Provide the [X, Y] coordinate of the cell's center where the given text is located.  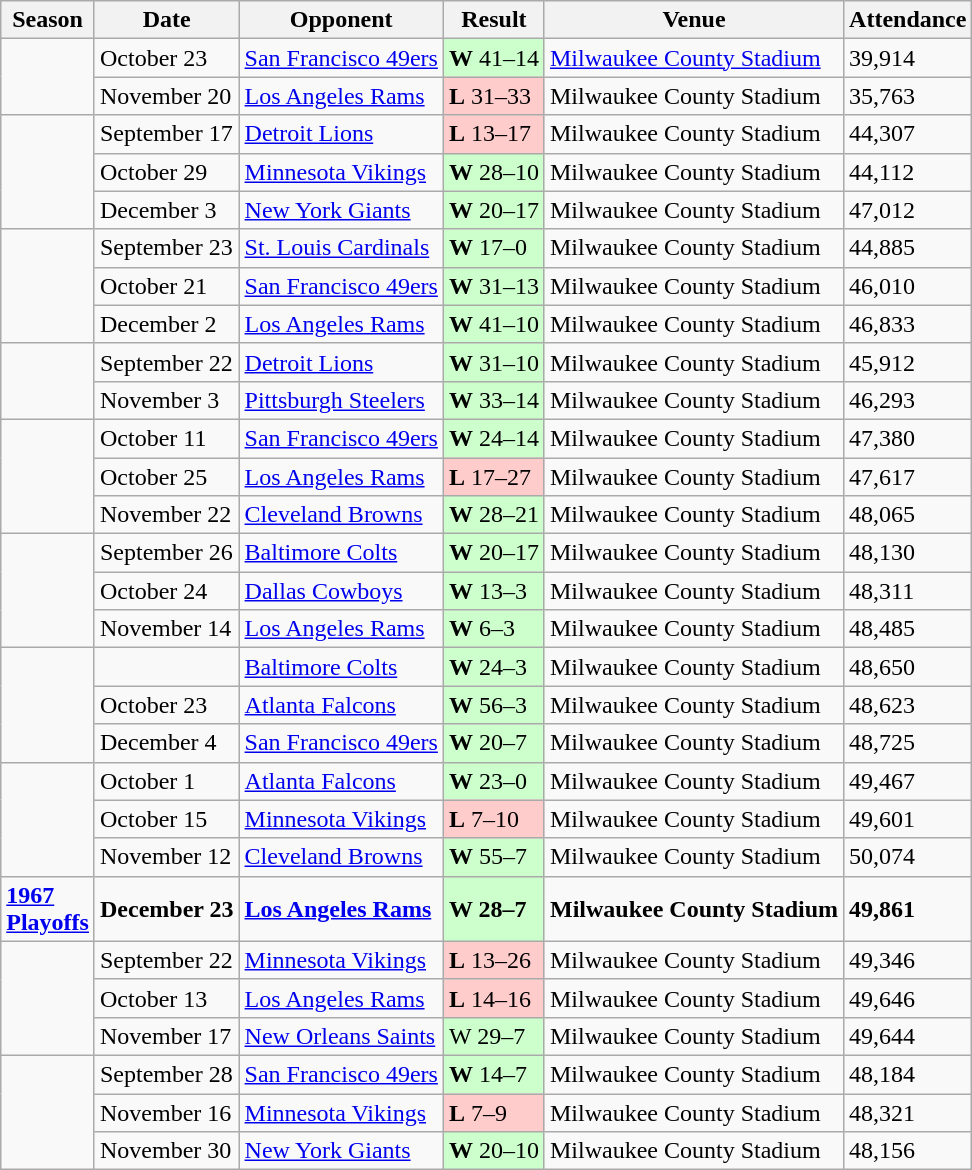
Opponent [341, 20]
L 7–10 [494, 819]
48,311 [908, 591]
50,074 [908, 857]
L 31–33 [494, 96]
L 7–9 [494, 1113]
48,623 [908, 705]
W 20–10 [494, 1151]
46,833 [908, 324]
November 3 [166, 400]
November 16 [166, 1113]
November 14 [166, 629]
October 11 [166, 438]
48,065 [908, 515]
September 17 [166, 134]
December 4 [166, 743]
W 55–7 [494, 857]
48,650 [908, 667]
September 26 [166, 553]
W 31–13 [494, 286]
L 13–17 [494, 134]
September 23 [166, 248]
35,763 [908, 96]
44,885 [908, 248]
December 23 [166, 908]
Venue [694, 20]
48,184 [908, 1074]
48,156 [908, 1151]
W 41–10 [494, 324]
L 17–27 [494, 477]
49,646 [908, 998]
44,112 [908, 172]
49,467 [908, 781]
49,346 [908, 960]
W 29–7 [494, 1036]
49,644 [908, 1036]
45,912 [908, 362]
W 41–14 [494, 58]
W 28–10 [494, 172]
November 22 [166, 515]
St. Louis Cardinals [341, 248]
Pittsburgh Steelers [341, 400]
L 13–26 [494, 960]
W 23–0 [494, 781]
W 24–14 [494, 438]
November 30 [166, 1151]
October 25 [166, 477]
49,601 [908, 819]
39,914 [908, 58]
September 28 [166, 1074]
46,010 [908, 286]
October 13 [166, 998]
October 24 [166, 591]
L 14–16 [494, 998]
October 29 [166, 172]
46,293 [908, 400]
New Orleans Saints [341, 1036]
W 20–7 [494, 743]
October 15 [166, 819]
October 21 [166, 286]
October 1 [166, 781]
48,725 [908, 743]
W 28–7 [494, 908]
W 6–3 [494, 629]
W 31–10 [494, 362]
Dallas Cowboys [341, 591]
47,012 [908, 210]
November 12 [166, 857]
November 17 [166, 1036]
W 13–3 [494, 591]
W 56–3 [494, 705]
December 2 [166, 324]
W 28–21 [494, 515]
47,380 [908, 438]
W 14–7 [494, 1074]
W 33–14 [494, 400]
W 24–3 [494, 667]
Result [494, 20]
49,861 [908, 908]
W 17–0 [494, 248]
44,307 [908, 134]
Season [48, 20]
1967 Playoffs [48, 908]
December 3 [166, 210]
Date [166, 20]
48,485 [908, 629]
47,617 [908, 477]
48,321 [908, 1113]
November 20 [166, 96]
48,130 [908, 553]
Attendance [908, 20]
